Capture the cell that displays the provided text and extract its (x, y) central coordinate. 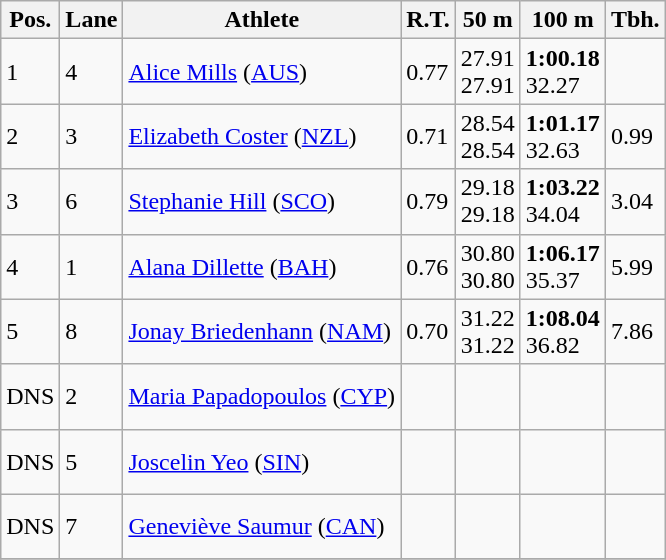
50 m (488, 20)
1:06.1735.37 (562, 266)
1:08.0436.82 (562, 332)
0.71 (428, 136)
1:00.1832.27 (562, 72)
100 m (562, 20)
29.1829.18 (488, 202)
0.70 (428, 332)
Stephanie Hill (SCO) (262, 202)
28.5428.54 (488, 136)
31.2231.22 (488, 332)
1:03.2234.04 (562, 202)
Elizabeth Coster (NZL) (262, 136)
Pos. (30, 20)
6 (92, 202)
R.T. (428, 20)
5.99 (635, 266)
3.04 (635, 202)
0.76 (428, 266)
Alana Dillette (BAH) (262, 266)
Geneviève Saumur (CAN) (262, 526)
7.86 (635, 332)
Joscelin Yeo (SIN) (262, 462)
Tbh. (635, 20)
1:01.1732.63 (562, 136)
30.8030.80 (488, 266)
7 (92, 526)
Maria Papadopoulos (CYP) (262, 396)
Lane (92, 20)
0.79 (428, 202)
Jonay Briedenhann (NAM) (262, 332)
0.99 (635, 136)
27.9127.91 (488, 72)
8 (92, 332)
Athlete (262, 20)
Alice Mills (AUS) (262, 72)
0.77 (428, 72)
